Return [X, Y] of the center of cell containing provided text 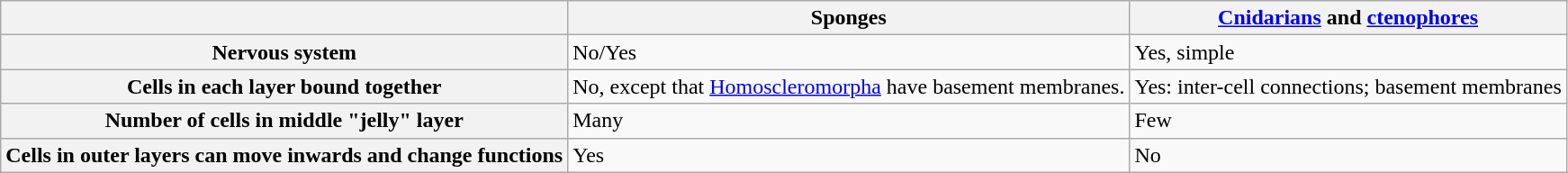
Number of cells in middle "jelly" layer [284, 121]
Sponges [849, 18]
Few [1348, 121]
No, except that Homoscleromorpha have basement membranes. [849, 86]
Nervous system [284, 52]
Yes, simple [1348, 52]
Yes [849, 155]
Many [849, 121]
No/Yes [849, 52]
No [1348, 155]
Cells in outer layers can move inwards and change functions [284, 155]
Cells in each layer bound together [284, 86]
Cnidarians and ctenophores [1348, 18]
Yes: inter-cell connections; basement membranes [1348, 86]
